Identify which cell holds the provided text, then report its [X, Y] central coordinate. 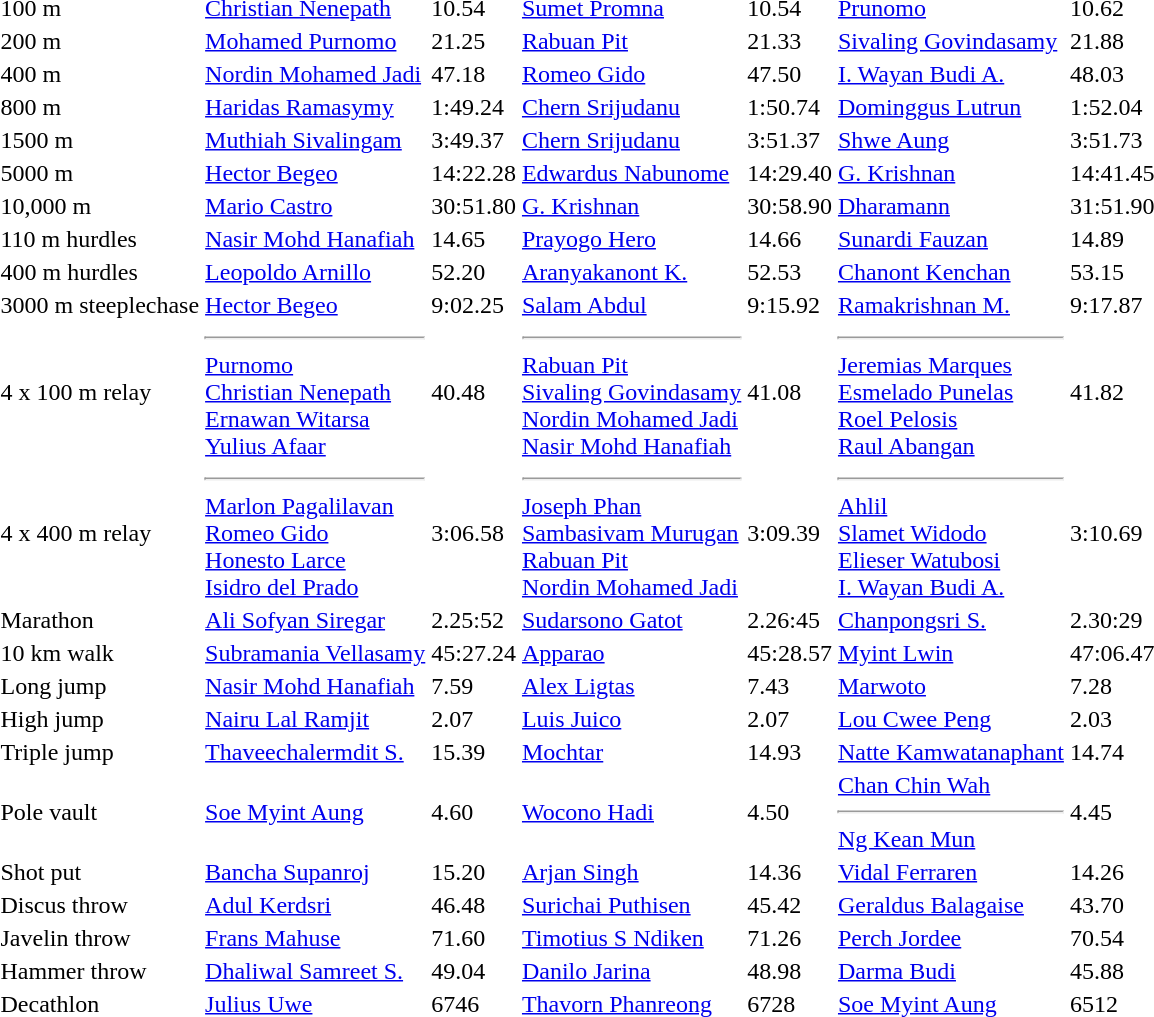
Nordin Mohamed Jadi [316, 74]
Nairu Lal Ramjit [316, 719]
I. Wayan Budi A. [950, 74]
21.33 [790, 41]
Sivaling Govindasamy [950, 41]
Natte Kamwatanaphant [950, 752]
52.20 [474, 272]
Subramania Vellasamy [316, 653]
Darma Budi [950, 971]
Mochtar [631, 752]
Rabuan Pit [631, 41]
Perch Jordee [950, 938]
Myint Lwin [950, 653]
2.25:52 [474, 620]
14.93 [790, 752]
Prayogo Hero [631, 239]
15.20 [474, 872]
30:51.80 [474, 206]
Wocono Hadi [631, 812]
71.60 [474, 938]
Muthiah Sivalingam [316, 140]
Edwardus Nabunome [631, 173]
Shwe Aung [950, 140]
47.50 [790, 74]
15.39 [474, 752]
Chan Chin Wah Ng Kean Mun [950, 812]
4.60 [474, 812]
40.48 [474, 392]
Ramakrishnan M. [950, 305]
52.53 [790, 272]
9:02.25 [474, 305]
47.18 [474, 74]
21.25 [474, 41]
Dominggus Lutrun [950, 107]
Dhaliwal Samreet S. [316, 971]
Marwoto [950, 686]
Thaveechalermdit S. [316, 752]
Luis Juico [631, 719]
Haridas Ramasymy [316, 107]
Soe Myint Aung [316, 812]
2.26:45 [790, 620]
30:58.90 [790, 206]
Arjan Singh [631, 872]
Adul Kerdsri [316, 905]
7.59 [474, 686]
Salam Abdul [631, 305]
46.48 [474, 905]
Vidal Ferraren [950, 872]
14.66 [790, 239]
Frans Mahuse [316, 938]
PurnomoChristian NenepathErnawan WitarsaYulius Afaar [316, 392]
45.42 [790, 905]
71.26 [790, 938]
Chanpongsri S. [950, 620]
14:22.28 [474, 173]
Marlon PagalilavanRomeo GidoHonesto LarceIsidro del Prado [316, 533]
Joseph PhanSambasivam MuruganRabuan PitNordin Mohamed Jadi [631, 533]
Mario Castro [316, 206]
Timotius S Ndiken [631, 938]
41.08 [790, 392]
Lou Cwee Peng [950, 719]
Romeo Gido [631, 74]
7.43 [790, 686]
49.04 [474, 971]
Chanont Kenchan [950, 272]
Alex Ligtas [631, 686]
Aranyakanont K. [631, 272]
Mohamed Purnomo [316, 41]
9:15.92 [790, 305]
3:06.58 [474, 533]
Danilo Jarina [631, 971]
14.65 [474, 239]
45:28.57 [790, 653]
Apparao [631, 653]
1:50.74 [790, 107]
3:09.39 [790, 533]
Dharamann [950, 206]
14:29.40 [790, 173]
45:27.24 [474, 653]
Sunardi Fauzan [950, 239]
Jeremias MarquesEsmelado PunelasRoel PelosisRaul Abangan [950, 392]
3:51.37 [790, 140]
Leopoldo Arnillo [316, 272]
1:49.24 [474, 107]
Bancha Supanroj [316, 872]
Geraldus Balagaise [950, 905]
AhlilSlamet WidodoElieser WatubosiI. Wayan Budi A. [950, 533]
14.36 [790, 872]
4.50 [790, 812]
Ali Sofyan Siregar [316, 620]
Sudarsono Gatot [631, 620]
Surichai Puthisen [631, 905]
48.98 [790, 971]
3:49.37 [474, 140]
Rabuan PitSivaling GovindasamyNordin Mohamed JadiNasir Mohd Hanafiah [631, 392]
